From the cell containing the given text, extract its center point as (x, y) coordinate. 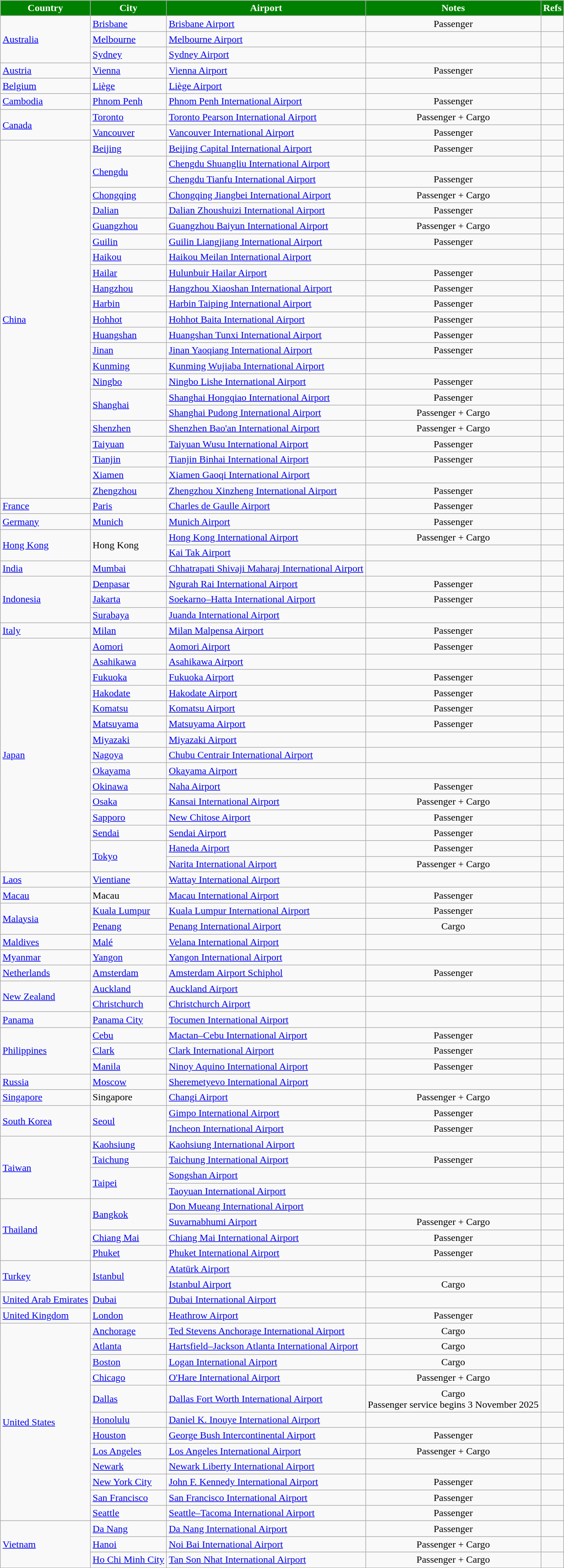
Noi Bai International Airport (266, 1544)
Phuket International Airport (266, 1253)
Taichung International Airport (266, 1160)
City (128, 8)
Panama City (128, 1020)
Seoul (128, 1121)
Panama (45, 1020)
Soekarno–Hatta International Airport (266, 599)
Auckland (128, 989)
New Chitose Airport (266, 817)
Los Angeles (128, 1451)
Refs (552, 8)
Chhatrapati Shivaji Maharaj International Airport (266, 568)
Mumbai (128, 568)
Komatsu Airport (266, 709)
United Arab Emirates (45, 1300)
Vienna (128, 70)
Okinawa (128, 786)
Christchurch Airport (266, 1004)
New Zealand (45, 996)
CargoPassenger service begins 3 November 2025 (453, 1398)
Notes (453, 8)
Matsuyama Airport (266, 724)
Bangkok (128, 1214)
Beijing (128, 148)
Belgium (45, 86)
Brisbane Airport (266, 24)
Maldives (45, 942)
San Francisco International Airport (266, 1498)
Miyazaki (128, 740)
Da Nang International Airport (266, 1529)
Istanbul Airport (266, 1284)
Germany (45, 522)
Malé (128, 942)
Jinan (128, 350)
Munich Airport (266, 522)
Russia (45, 1082)
Hakodate Airport (266, 693)
Fukuoka Airport (266, 677)
Chongqing (128, 195)
Austria (45, 70)
Turkey (45, 1276)
Japan (45, 755)
Yangon International Airport (266, 958)
Kai Tak Airport (266, 553)
Taoyuan International Airport (266, 1191)
Kuala Lumpur (128, 911)
Suvarnabhumi Airport (266, 1222)
Toronto (128, 117)
Taichung (128, 1160)
Amsterdam (128, 973)
Melbourne (128, 39)
Haneda Airport (266, 848)
Da Nang (128, 1529)
Myanmar (45, 958)
Shanghai Pudong International Airport (266, 413)
Dubai (128, 1300)
Dalian (128, 211)
Hailar (128, 273)
Jinan Yaoqiang International Airport (266, 350)
Hong Kong International Airport (266, 537)
Ngurah Rai International Airport (266, 584)
Hangzhou Xiaoshan International Airport (266, 288)
Sapporo (128, 817)
Phnom Penh International Airport (266, 101)
Phnom Penh (128, 101)
South Korea (45, 1121)
Zhengzhou (128, 491)
Penang International Airport (266, 926)
Huangshan Tunxi International Airport (266, 335)
Mactan–Cebu International Airport (266, 1035)
Wattay International Airport (266, 879)
Vietnam (45, 1544)
Fukuoka (128, 677)
Taiyuan (128, 444)
Atlanta (128, 1346)
Sydney (128, 55)
Chengdu Shuangliu International Airport (266, 164)
Hulunbuir Hailar Airport (266, 273)
Macau International Airport (266, 895)
Houston (128, 1435)
Los Angeles International Airport (266, 1451)
Paris (128, 506)
Okayama (128, 771)
United Kingdom (45, 1315)
Canada (45, 125)
John F. Kennedy International Airport (266, 1482)
Vientiane (128, 879)
Tan Son Nhat International Airport (266, 1560)
United States (45, 1422)
Shenzhen Bao'an International Airport (266, 428)
Melbourne Airport (266, 39)
China (45, 319)
Ho Chi Minh City (128, 1560)
Milan Malpensa Airport (266, 630)
Dubai International Airport (266, 1300)
Guilin Liangjiang International Airport (266, 242)
Kunming (128, 366)
Guangzhou Baiyun International Airport (266, 226)
Asahikawa Airport (266, 662)
London (128, 1315)
Ninoy Aquino International Airport (266, 1066)
Beijing Capital International Airport (266, 148)
Seattle–Tacoma International Airport (266, 1513)
Sendai (128, 833)
Vancouver International Airport (266, 132)
Nagoya (128, 755)
Miyazaki Airport (266, 740)
Istanbul (128, 1276)
Tocumen International Airport (266, 1020)
Zhengzhou Xinzheng International Airport (266, 491)
George Bush Intercontinental Airport (266, 1435)
O'Hare International Airport (266, 1377)
Newark (128, 1467)
Changi Airport (266, 1097)
Laos (45, 879)
Guilin (128, 242)
Shenzhen (128, 428)
Penang (128, 926)
Christchurch (128, 1004)
Italy (45, 630)
Liège Airport (266, 86)
Gimpo International Airport (266, 1113)
Sheremetyevo International Airport (266, 1082)
Okayama Airport (266, 771)
Seattle (128, 1513)
Narita International Airport (266, 864)
Tianjin Binhai International Airport (266, 460)
Denpasar (128, 584)
Liège (128, 86)
Komatsu (128, 709)
Logan International Airport (266, 1362)
Naha Airport (266, 786)
Velana International Airport (266, 942)
Haikou Meilan International Airport (266, 257)
Moscow (128, 1082)
Hanoi (128, 1544)
Daniel K. Inouye International Airport (266, 1420)
Incheon International Airport (266, 1128)
Asahikawa (128, 662)
Hartsfield–Jackson Atlanta International Airport (266, 1346)
Thailand (45, 1230)
Ningbo Lishe International Airport (266, 381)
Toronto Pearson International Airport (266, 117)
Chengdu (128, 171)
Australia (45, 39)
Chiang Mai (128, 1238)
Vienna Airport (266, 70)
Harbin Taiping International Airport (266, 304)
Chengdu Tianfu International Airport (266, 179)
Chicago (128, 1377)
New York City (128, 1482)
Matsuyama (128, 724)
Honolulu (128, 1420)
Phuket (128, 1253)
Shanghai (128, 405)
Dallas (128, 1398)
Philippines (45, 1051)
Kaohsiung (128, 1144)
Kunming Wujiaba International Airport (266, 366)
Jakarta (128, 599)
Aomori Airport (266, 646)
Newark Liberty International Airport (266, 1467)
Chongqing Jiangbei International Airport (266, 195)
Clark (128, 1051)
Shanghai Hongqiao International Airport (266, 397)
Surabaya (128, 615)
Don Mueang International Airport (266, 1207)
Clark International Airport (266, 1051)
Juanda International Airport (266, 615)
Anchorage (128, 1331)
Boston (128, 1362)
Tokyo (128, 856)
Airport (266, 8)
Yangon (128, 958)
Hakodate (128, 693)
Chiang Mai International Airport (266, 1238)
Kuala Lumpur International Airport (266, 911)
Netherlands (45, 973)
Tianjin (128, 460)
France (45, 506)
India (45, 568)
Guangzhou (128, 226)
Cebu (128, 1035)
Songshan Airport (266, 1175)
Cambodia (45, 101)
Atatürk Airport (266, 1269)
Hohhot Baita International Airport (266, 319)
Kansai International Airport (266, 802)
Malaysia (45, 918)
Munich (128, 522)
Dallas Fort Worth International Airport (266, 1398)
Vancouver (128, 132)
Xiamen Gaoqi International Airport (266, 475)
Ted Stevens Anchorage International Airport (266, 1331)
Taiyuan Wusu International Airport (266, 444)
Huangshan (128, 335)
Milan (128, 630)
San Francisco (128, 1498)
Amsterdam Airport Schiphol (266, 973)
Taiwan (45, 1167)
Aomori (128, 646)
Hohhot (128, 319)
Sydney Airport (266, 55)
Auckland Airport (266, 989)
Chubu Centrair International Airport (266, 755)
Kaohsiung International Airport (266, 1144)
Taipei (128, 1183)
Hangzhou (128, 288)
Dalian Zhoushuizi International Airport (266, 211)
Harbin (128, 304)
Country (45, 8)
Indonesia (45, 599)
Sendai Airport (266, 833)
Osaka (128, 802)
Manila (128, 1066)
Xiamen (128, 475)
Brisbane (128, 24)
Ningbo (128, 381)
Haikou (128, 257)
Charles de Gaulle Airport (266, 506)
Heathrow Airport (266, 1315)
